Locate the cell with the specified text and output its (x, y) center coordinate. 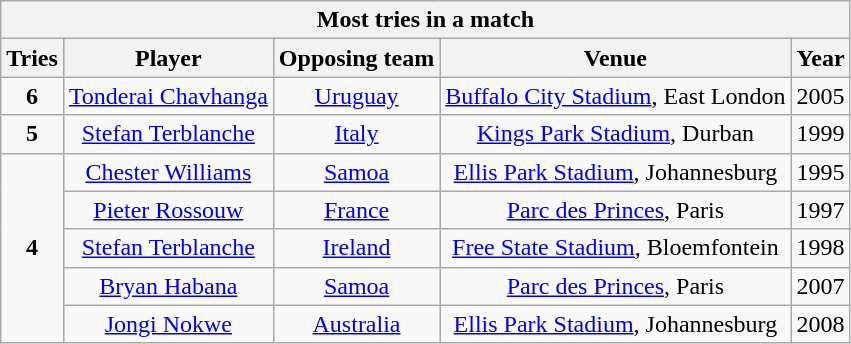
Tonderai Chavhanga (168, 96)
France (356, 210)
5 (32, 134)
2008 (820, 324)
Pieter Rossouw (168, 210)
Uruguay (356, 96)
Bryan Habana (168, 286)
1997 (820, 210)
6 (32, 96)
2007 (820, 286)
Year (820, 58)
Ireland (356, 248)
Italy (356, 134)
2005 (820, 96)
1998 (820, 248)
Opposing team (356, 58)
Most tries in a match (426, 20)
4 (32, 248)
Tries (32, 58)
Chester Williams (168, 172)
Venue (616, 58)
Jongi Nokwe (168, 324)
Free State Stadium, Bloemfontein (616, 248)
Buffalo City Stadium, East London (616, 96)
Australia (356, 324)
Player (168, 58)
1995 (820, 172)
Kings Park Stadium, Durban (616, 134)
1999 (820, 134)
